Return the [X, Y] coordinate for the center point of the cell that contains the specified text.  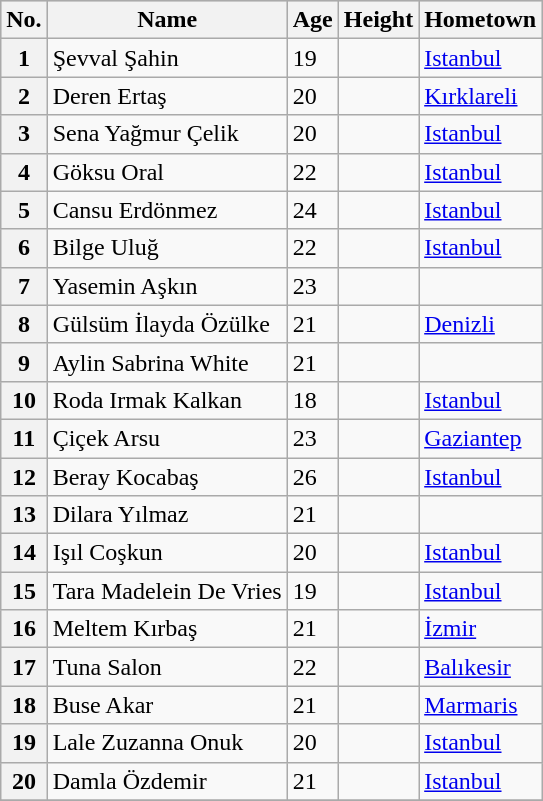
Name [167, 20]
8 [24, 324]
Aylin Sabrina White [167, 362]
Bilge Uluğ [167, 248]
Hometown [480, 20]
15 [24, 591]
10 [24, 400]
Yasemin Aşkın [167, 286]
9 [24, 362]
Kırklareli [480, 96]
Deren Ertaş [167, 96]
Cansu Erdönmez [167, 210]
13 [24, 515]
12 [24, 477]
17 [24, 667]
Marmaris [480, 705]
14 [24, 553]
Gaziantep [480, 438]
4 [24, 172]
3 [24, 134]
Denizli [480, 324]
Tuna Salon [167, 667]
Işıl Coşkun [167, 553]
6 [24, 248]
İzmir [480, 629]
Buse Akar [167, 705]
Age [312, 20]
2 [24, 96]
26 [312, 477]
Roda Irmak Kalkan [167, 400]
Tara Madelein De Vries [167, 591]
Şevval Şahin [167, 58]
Göksu Oral [167, 172]
7 [24, 286]
Meltem Kırbaş [167, 629]
Balıkesir [480, 667]
1 [24, 58]
Beray Kocabaş [167, 477]
24 [312, 210]
No. [24, 20]
Gülsüm İlayda Özülke [167, 324]
Çiçek Arsu [167, 438]
Lale Zuzanna Onuk [167, 743]
5 [24, 210]
Dilara Yılmaz [167, 515]
Damla Özdemir [167, 781]
Height [378, 20]
11 [24, 438]
Sena Yağmur Çelik [167, 134]
16 [24, 629]
